Locate the cell with the specified text and output its (X, Y) center coordinate. 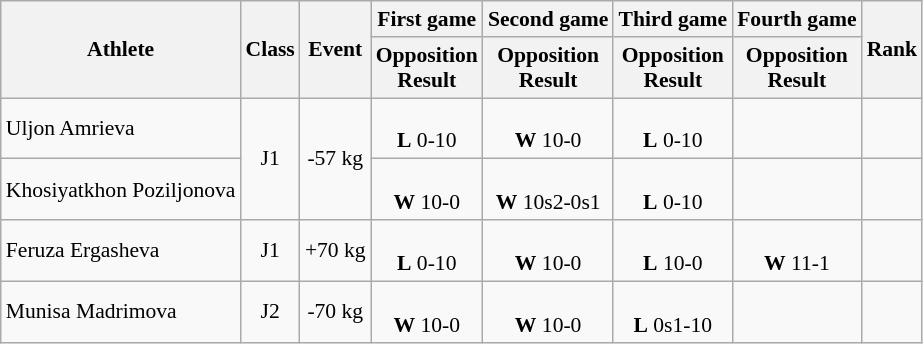
+70 kg (336, 250)
J2 (270, 312)
W 11-1 (796, 250)
W 10s2-0s1 (548, 190)
Second game (548, 19)
-57 kg (336, 159)
Munisa Madrimova (121, 312)
Khosiyatkhon Poziljonova (121, 190)
Uljon Amrieva (121, 128)
First game (427, 19)
Feruza Ergasheva (121, 250)
Event (336, 50)
Fourth game (796, 19)
L 0s1-10 (672, 312)
-70 kg (336, 312)
Athlete (121, 50)
Rank (892, 50)
Third game (672, 19)
L 10-0 (672, 250)
Class (270, 50)
